Output the (X, Y) coordinate of the center of the cell containing the given text.  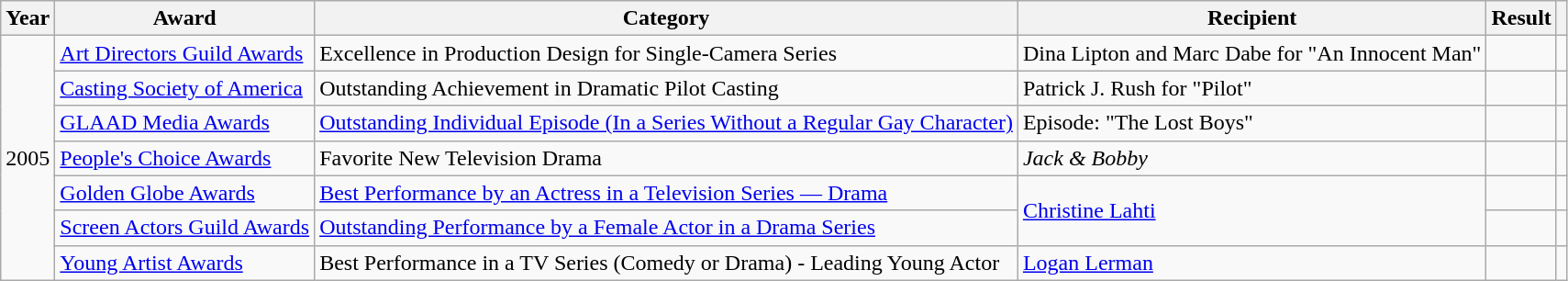
Recipient (1251, 18)
Outstanding Individual Episode (In a Series Without a Regular Gay Character) (666, 123)
Young Artist Awards (185, 263)
Award (185, 18)
GLAAD Media Awards (185, 123)
Episode: "The Lost Boys" (1251, 123)
Favorite New Television Drama (666, 158)
2005 (28, 158)
Excellence in Production Design for Single-Camera Series (666, 53)
Outstanding Achievement in Dramatic Pilot Casting (666, 88)
Best Performance by an Actress in a Television Series — Drama (666, 193)
Art Directors Guild Awards (185, 53)
Dina Lipton and Marc Dabe for "An Innocent Man" (1251, 53)
Patrick J. Rush for "Pilot" (1251, 88)
Result (1521, 18)
Outstanding Performance by a Female Actor in a Drama Series (666, 228)
Category (666, 18)
Best Performance in a TV Series (Comedy or Drama) - Leading Young Actor (666, 263)
Golden Globe Awards (185, 193)
People's Choice Awards (185, 158)
Screen Actors Guild Awards (185, 228)
Casting Society of America (185, 88)
Year (28, 18)
Christine Lahti (1251, 210)
Jack & Bobby (1251, 158)
Logan Lerman (1251, 263)
